Locate the cell with the specified text and output its [x, y] center coordinate. 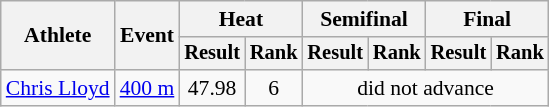
Event [148, 36]
47.98 [212, 88]
Final [488, 19]
6 [274, 88]
Heat [240, 19]
400 m [148, 88]
Athlete [58, 36]
Chris Lloyd [58, 88]
Semifinal [364, 19]
did not advance [425, 88]
